Detect which cell encompasses the target text, then output its (x, y) center coordinate. 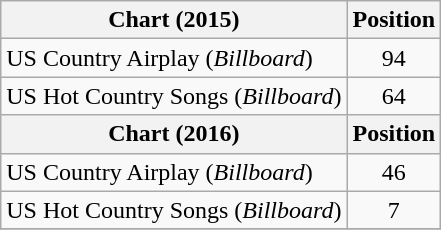
Chart (2016) (174, 134)
64 (394, 96)
94 (394, 58)
Chart (2015) (174, 20)
7 (394, 210)
46 (394, 172)
